For the text-containing cell, return its midpoint in (x, y) coordinate format. 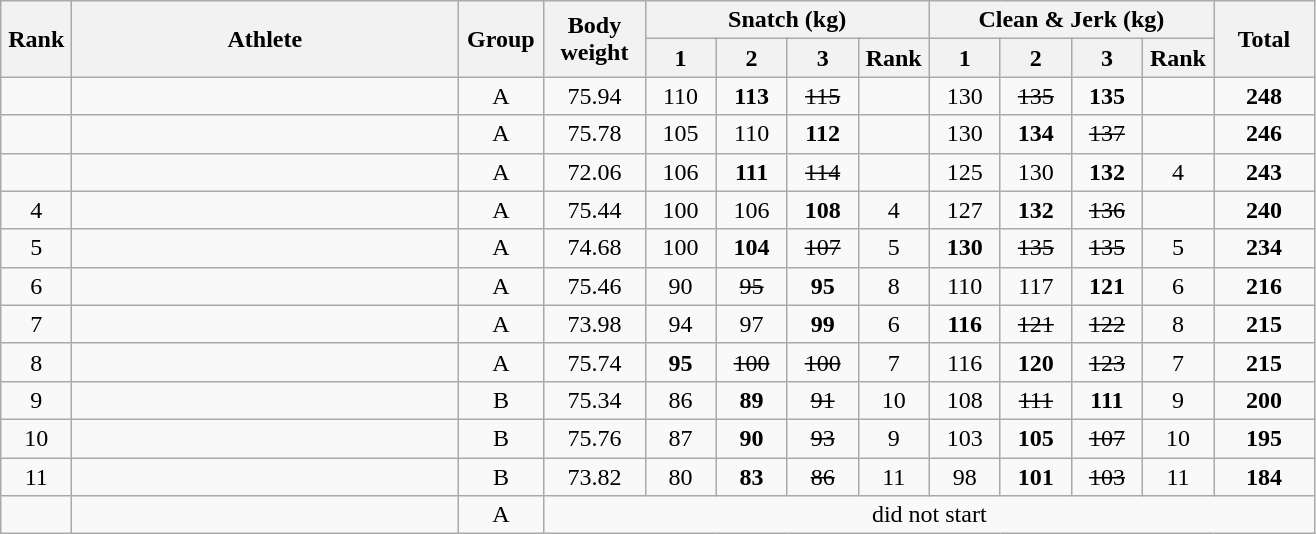
75.44 (594, 210)
75.76 (594, 438)
80 (680, 477)
248 (1264, 96)
117 (1036, 286)
112 (822, 134)
94 (680, 324)
73.82 (594, 477)
200 (1264, 400)
115 (822, 96)
75.78 (594, 134)
75.46 (594, 286)
98 (964, 477)
Total (1264, 39)
did not start (930, 515)
216 (1264, 286)
240 (1264, 210)
127 (964, 210)
93 (822, 438)
184 (1264, 477)
91 (822, 400)
113 (752, 96)
Athlete (265, 39)
75.94 (594, 96)
243 (1264, 172)
120 (1036, 362)
72.06 (594, 172)
136 (1106, 210)
73.98 (594, 324)
83 (752, 477)
Clean & Jerk (kg) (1071, 20)
99 (822, 324)
125 (964, 172)
Body weight (594, 39)
75.74 (594, 362)
114 (822, 172)
195 (1264, 438)
Snatch (kg) (787, 20)
87 (680, 438)
104 (752, 248)
97 (752, 324)
74.68 (594, 248)
89 (752, 400)
123 (1106, 362)
122 (1106, 324)
137 (1106, 134)
101 (1036, 477)
Group (501, 39)
234 (1264, 248)
75.34 (594, 400)
246 (1264, 134)
134 (1036, 134)
